For the text-containing cell, return its midpoint in [X, Y] coordinate format. 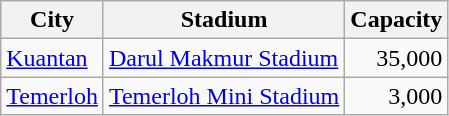
35,000 [396, 58]
Temerloh [52, 96]
Capacity [396, 20]
Stadium [224, 20]
Temerloh Mini Stadium [224, 96]
Kuantan [52, 58]
City [52, 20]
3,000 [396, 96]
Darul Makmur Stadium [224, 58]
